Identify which cell holds the provided text, then report its (X, Y) central coordinate. 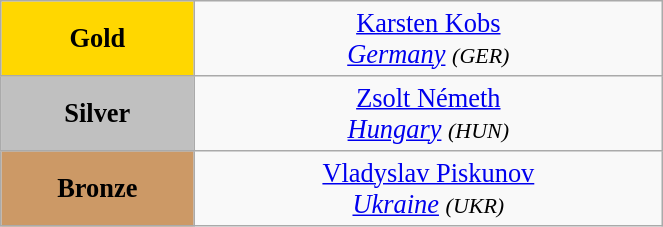
Karsten KobsGermany (GER) (428, 38)
Bronze (98, 188)
Vladyslav PiskunovUkraine (UKR) (428, 188)
Zsolt NémethHungary (HUN) (428, 112)
Silver (98, 112)
Gold (98, 38)
